Search for the cell housing the specified text and yield its (x, y) center coordinate. 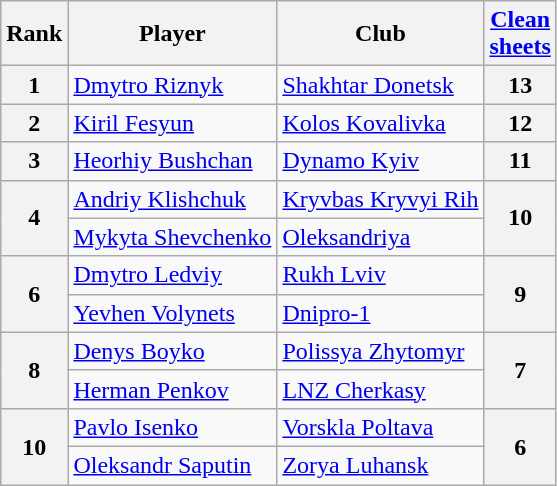
Dynamo Kyiv (380, 161)
Kiril Fesyun (172, 123)
Club (380, 34)
Oleksandr Saputin (172, 465)
Oleksandriya (380, 237)
9 (520, 294)
7 (520, 370)
Dmytro Ledviy (172, 275)
4 (34, 218)
11 (520, 161)
13 (520, 85)
Heorhiy Bushchan (172, 161)
Pavlo Isenko (172, 427)
Vorskla Poltava (380, 427)
Kolos Kovalivka (380, 123)
Shakhtar Donetsk (380, 85)
3 (34, 161)
Yevhen Volynets (172, 313)
Herman Penkov (172, 389)
Zorya Luhansk (380, 465)
Rukh Lviv (380, 275)
Dmytro Riznyk (172, 85)
LNZ Cherkasy (380, 389)
12 (520, 123)
Andriy Klishchuk (172, 199)
8 (34, 370)
Denys Boyko (172, 351)
Cleansheets (520, 34)
Polissya Zhytomyr (380, 351)
Mykyta Shevchenko (172, 237)
1 (34, 85)
Dnipro-1 (380, 313)
2 (34, 123)
Rank (34, 34)
Kryvbas Kryvyi Rih (380, 199)
Player (172, 34)
